From the cell containing the given text, extract its center point as (X, Y) coordinate. 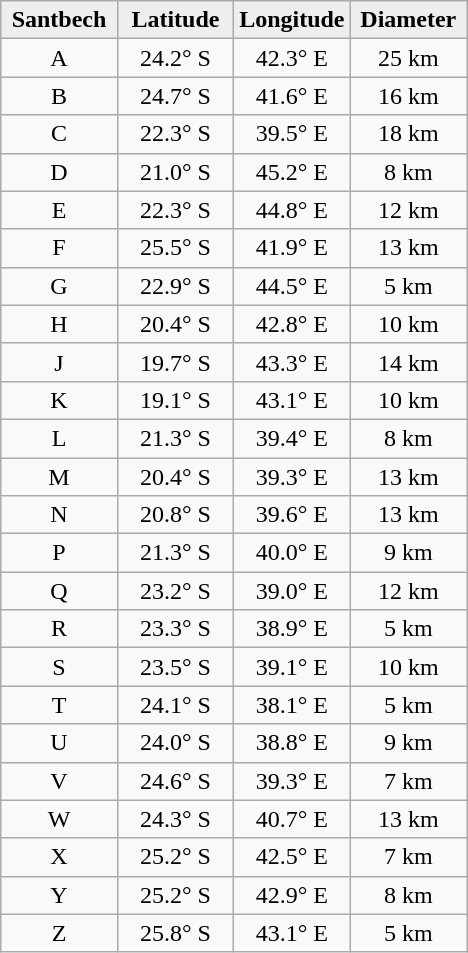
S (59, 667)
45.2° E (292, 172)
21.0° S (175, 172)
42.5° E (292, 857)
F (59, 248)
V (59, 781)
44.5° E (292, 286)
16 km (408, 96)
40.7° E (292, 819)
K (59, 400)
41.6° E (292, 96)
43.3° E (292, 362)
24.6° S (175, 781)
J (59, 362)
22.9° S (175, 286)
14 km (408, 362)
24.3° S (175, 819)
23.5° S (175, 667)
A (59, 58)
E (59, 210)
42.9° E (292, 895)
39.6° E (292, 515)
24.0° S (175, 743)
39.5° E (292, 134)
L (59, 438)
W (59, 819)
R (59, 629)
18 km (408, 134)
G (59, 286)
B (59, 96)
39.4° E (292, 438)
25.8° S (175, 933)
M (59, 477)
25.5° S (175, 248)
24.1° S (175, 705)
Latitude (175, 20)
Y (59, 895)
19.7° S (175, 362)
X (59, 857)
Santbech (59, 20)
Diameter (408, 20)
Z (59, 933)
23.2° S (175, 591)
T (59, 705)
Q (59, 591)
38.1° E (292, 705)
24.2° S (175, 58)
P (59, 553)
H (59, 324)
C (59, 134)
39.1° E (292, 667)
D (59, 172)
42.3° E (292, 58)
Longitude (292, 20)
23.3° S (175, 629)
39.0° E (292, 591)
U (59, 743)
40.0° E (292, 553)
19.1° S (175, 400)
20.8° S (175, 515)
38.8° E (292, 743)
44.8° E (292, 210)
38.9° E (292, 629)
42.8° E (292, 324)
25 km (408, 58)
24.7° S (175, 96)
41.9° E (292, 248)
N (59, 515)
